Find where the given text appears and provide that cell's center as [x, y] coordinate. 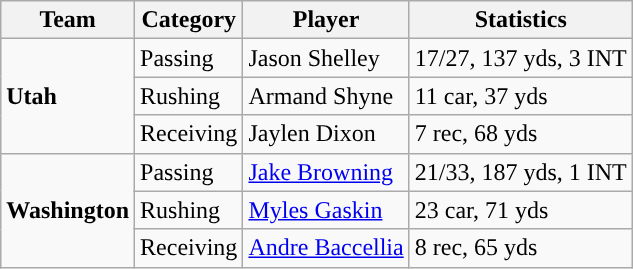
Myles Gaskin [326, 210]
Jason Shelley [326, 58]
17/27, 137 yds, 3 INT [520, 58]
Category [189, 20]
Washington [68, 210]
11 car, 37 yds [520, 96]
21/33, 187 yds, 1 INT [520, 172]
7 rec, 68 yds [520, 134]
Utah [68, 96]
Player [326, 20]
Team [68, 20]
Jaylen Dixon [326, 134]
Statistics [520, 20]
23 car, 71 yds [520, 210]
Jake Browning [326, 172]
8 rec, 65 yds [520, 248]
Andre Baccellia [326, 248]
Armand Shyne [326, 96]
